Determine the (x, y) coordinate at the center of the cell enclosing the given text.  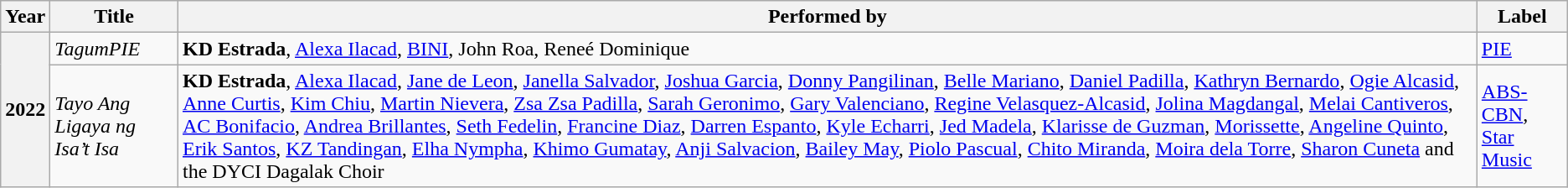
ABS-CBN, Star Music (1522, 126)
Tayo Ang Ligaya ng Isa’t Isa (114, 126)
Title (114, 17)
TagumPIE (114, 49)
Performed by (828, 17)
Label (1522, 17)
KD Estrada, Alexa Ilacad, BINI, John Roa, Reneé Dominique (828, 49)
Year (25, 17)
PIE (1522, 49)
2022 (25, 110)
